Output the (x, y) coordinate of the center of the cell containing the given text.  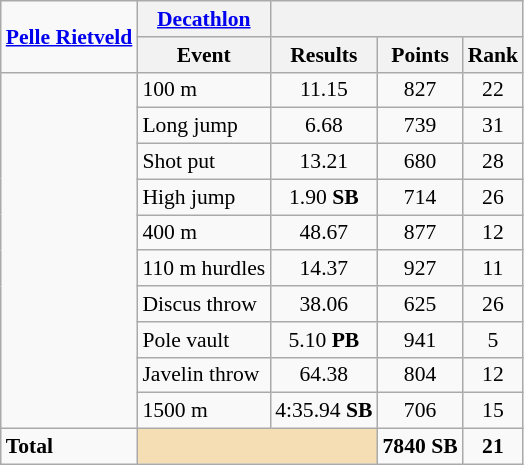
400 m (204, 233)
110 m hurdles (204, 269)
Event (204, 55)
31 (494, 126)
6.68 (324, 126)
1.90 SB (324, 197)
Pelle Rietveld (70, 36)
High jump (204, 197)
48.67 (324, 233)
Shot put (204, 162)
22 (494, 90)
625 (420, 304)
38.06 (324, 304)
Long jump (204, 126)
7840 SB (420, 447)
714 (420, 197)
680 (420, 162)
13.21 (324, 162)
Decathlon (204, 19)
14.37 (324, 269)
100 m (204, 90)
941 (420, 340)
15 (494, 411)
64.38 (324, 375)
927 (420, 269)
11 (494, 269)
28 (494, 162)
Results (324, 55)
804 (420, 375)
11.15 (324, 90)
Total (70, 447)
21 (494, 447)
Points (420, 55)
706 (420, 411)
4:35.94 SB (324, 411)
5.10 PB (324, 340)
Discus throw (204, 304)
Rank (494, 55)
Pole vault (204, 340)
877 (420, 233)
827 (420, 90)
5 (494, 340)
1500 m (204, 411)
739 (420, 126)
Javelin throw (204, 375)
